Provide the (x, y) coordinate of the cell's center where the given text is located.  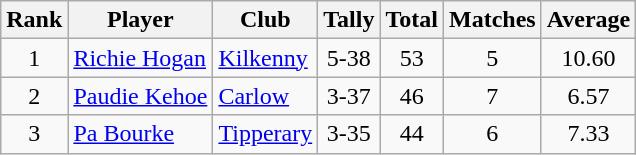
Club (266, 20)
2 (34, 96)
Matches (492, 20)
3 (34, 134)
6 (492, 134)
7.33 (588, 134)
Carlow (266, 96)
Tally (349, 20)
5 (492, 58)
46 (412, 96)
Tipperary (266, 134)
Kilkenny (266, 58)
3-37 (349, 96)
6.57 (588, 96)
44 (412, 134)
Paudie Kehoe (140, 96)
53 (412, 58)
7 (492, 96)
Rank (34, 20)
Richie Hogan (140, 58)
Player (140, 20)
Total (412, 20)
1 (34, 58)
10.60 (588, 58)
3-35 (349, 134)
Average (588, 20)
5-38 (349, 58)
Pa Bourke (140, 134)
